Return the [x, y] coordinate for the center point of the cell that contains the specified text.  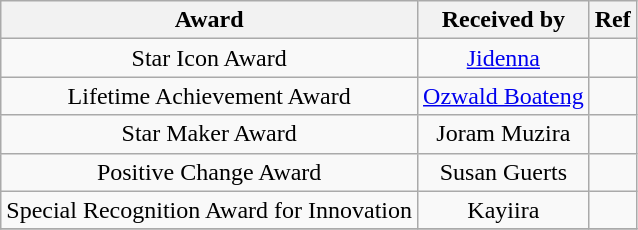
Jidenna [504, 58]
Star Maker Award [210, 134]
Lifetime Achievement Award [210, 96]
Award [210, 20]
Ozwald Boateng [504, 96]
Positive Change Award [210, 172]
Ref [612, 20]
Received by [504, 20]
Kayiira [504, 210]
Joram Muzira [504, 134]
Star Icon Award [210, 58]
Susan Guerts [504, 172]
Special Recognition Award for Innovation [210, 210]
